Identify which cell holds the provided text, then report its (x, y) central coordinate. 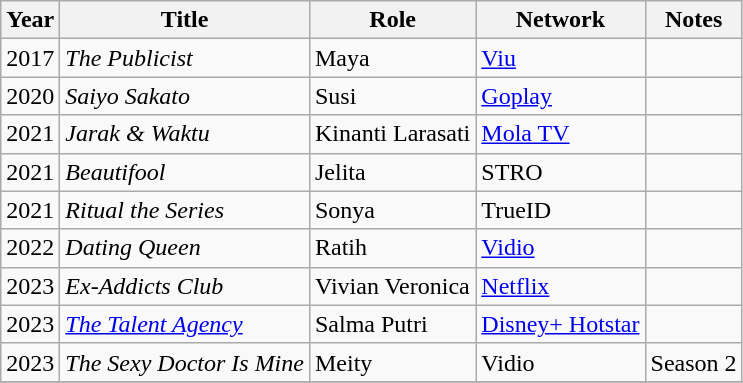
TrueID (560, 210)
2022 (30, 248)
Mola TV (560, 134)
Sonya (392, 210)
Ex-Addicts Club (185, 286)
Year (30, 20)
Netflix (560, 286)
The Publicist (185, 58)
The Sexy Doctor Is Mine (185, 362)
Notes (694, 20)
Role (392, 20)
2020 (30, 96)
2017 (30, 58)
Viu (560, 58)
Jarak & Waktu (185, 134)
Goplay (560, 96)
Season 2 (694, 362)
Meity (392, 362)
Saiyo Sakato (185, 96)
Salma Putri (392, 324)
Title (185, 20)
Susi (392, 96)
Maya (392, 58)
Ratih (392, 248)
Ritual the Series (185, 210)
Vivian Veronica (392, 286)
STRO (560, 172)
The Talent Agency (185, 324)
Disney+ Hotstar (560, 324)
Jelita (392, 172)
Kinanti Larasati (392, 134)
Beautifool (185, 172)
Dating Queen (185, 248)
Network (560, 20)
